Scan for the cell matching the given text and deliver its (X, Y) coordinate at center. 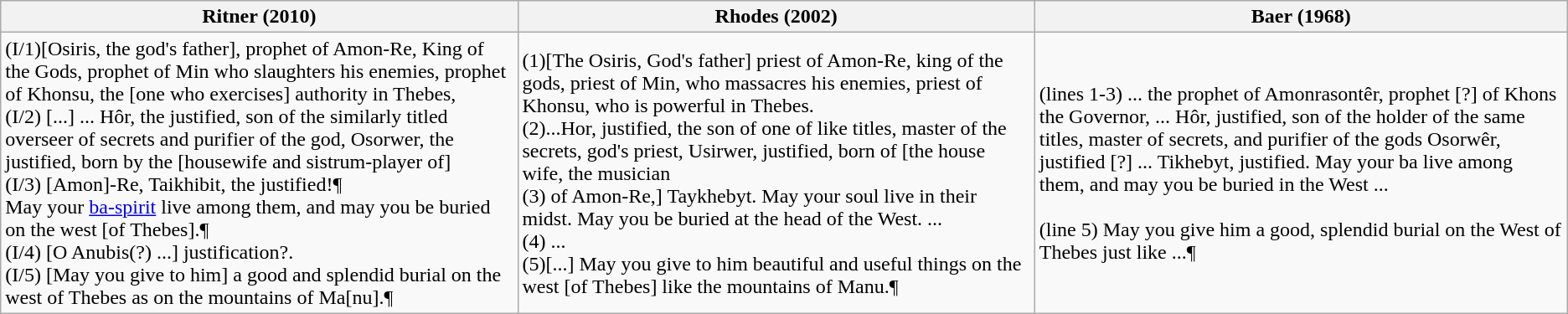
Rhodes (2002) (776, 17)
Ritner (2010) (260, 17)
Baer (1968) (1301, 17)
